Provide the (X, Y) coordinate of the cell's center where the given text is located.  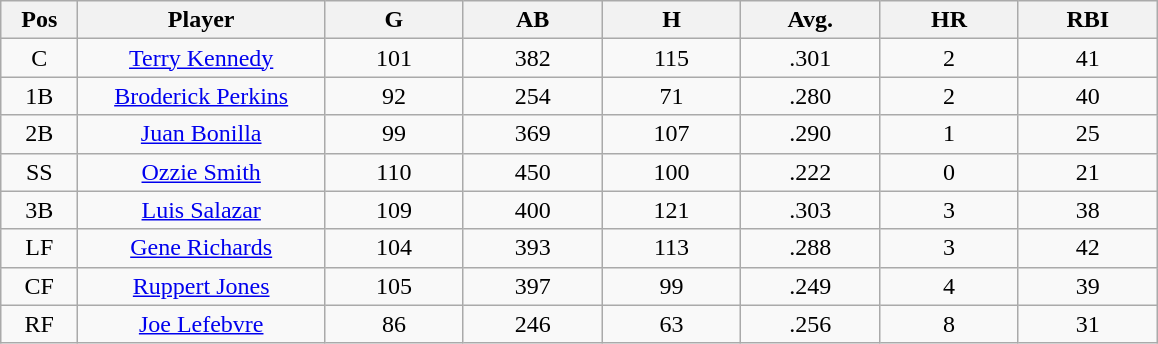
113 (672, 248)
71 (672, 96)
39 (1088, 286)
.249 (810, 286)
.256 (810, 324)
31 (1088, 324)
2B (40, 134)
Juan Bonilla (202, 134)
104 (394, 248)
G (394, 20)
400 (532, 210)
38 (1088, 210)
Broderick Perkins (202, 96)
Luis Salazar (202, 210)
.303 (810, 210)
41 (1088, 58)
25 (1088, 134)
.222 (810, 172)
100 (672, 172)
101 (394, 58)
LF (40, 248)
Terry Kennedy (202, 58)
450 (532, 172)
.290 (810, 134)
SS (40, 172)
Player (202, 20)
42 (1088, 248)
369 (532, 134)
AB (532, 20)
Ozzie Smith (202, 172)
63 (672, 324)
382 (532, 58)
40 (1088, 96)
92 (394, 96)
3B (40, 210)
107 (672, 134)
397 (532, 286)
105 (394, 286)
115 (672, 58)
4 (950, 286)
254 (532, 96)
RF (40, 324)
109 (394, 210)
.301 (810, 58)
Joe Lefebvre (202, 324)
CF (40, 286)
121 (672, 210)
86 (394, 324)
Avg. (810, 20)
H (672, 20)
246 (532, 324)
8 (950, 324)
Ruppert Jones (202, 286)
393 (532, 248)
RBI (1088, 20)
Pos (40, 20)
.288 (810, 248)
21 (1088, 172)
HR (950, 20)
1 (950, 134)
110 (394, 172)
1B (40, 96)
Gene Richards (202, 248)
C (40, 58)
.280 (810, 96)
0 (950, 172)
